Extract the [x, y] coordinate from the center of the cell holding the provided text.  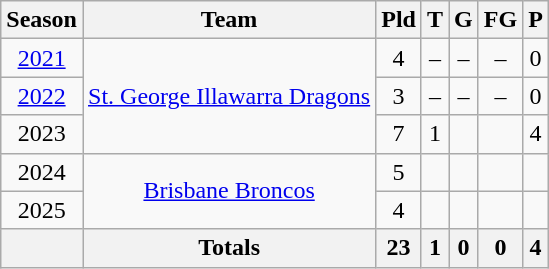
FG [500, 20]
St. George Illawarra Dragons [228, 96]
3 [399, 96]
7 [399, 134]
Brisbane Broncos [228, 191]
Season [42, 20]
Totals [228, 248]
5 [399, 172]
Pld [399, 20]
23 [399, 248]
2021 [42, 58]
2023 [42, 134]
T [434, 20]
2025 [42, 210]
2024 [42, 172]
2022 [42, 96]
P [536, 20]
Team [228, 20]
G [464, 20]
